Search for the cell housing the specified text and yield its [x, y] center coordinate. 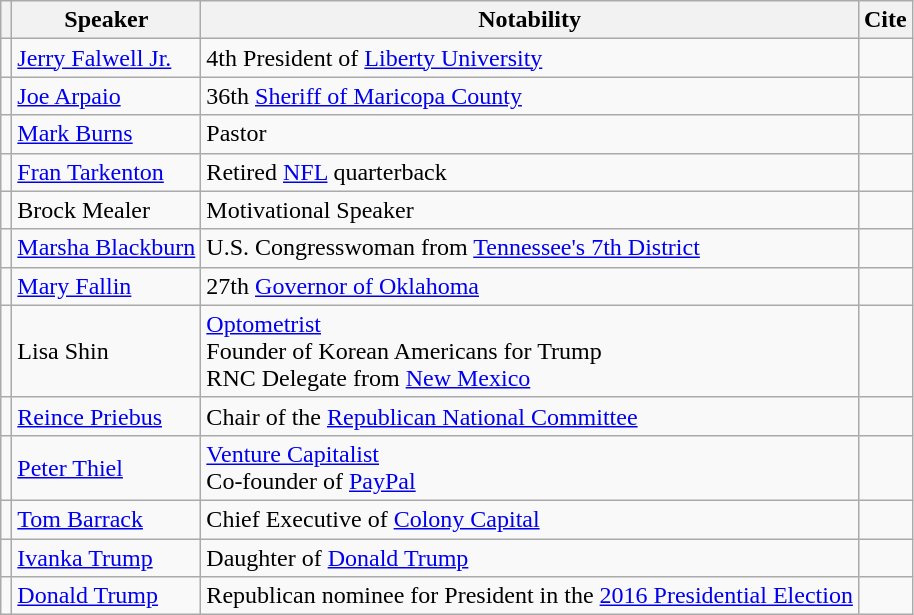
Chair of the Republican National Committee [530, 416]
Fran Tarkenton [106, 172]
Motivational Speaker [530, 210]
Peter Thiel [106, 468]
Brock Mealer [106, 210]
Retired NFL quarterback [530, 172]
Notability [530, 20]
Reince Priebus [106, 416]
Daughter of Donald Trump [530, 557]
Chief Executive of Colony Capital [530, 519]
Venture CapitalistCo-founder of PayPal [530, 468]
Marsha Blackburn [106, 248]
Lisa Shin [106, 351]
Donald Trump [106, 596]
Cite [885, 20]
27th Governor of Oklahoma [530, 286]
36th Sheriff of Maricopa County [530, 96]
Jerry Falwell Jr. [106, 58]
Speaker [106, 20]
Republican nominee for President in the 2016 Presidential Election [530, 596]
4th President of Liberty University [530, 58]
U.S. Congresswoman from Tennessee's 7th District [530, 248]
Joe Arpaio [106, 96]
Tom Barrack [106, 519]
Mary Fallin [106, 286]
Pastor [530, 134]
Ivanka Trump [106, 557]
Mark Burns [106, 134]
OptometristFounder of Korean Americans for TrumpRNC Delegate from New Mexico [530, 351]
